Find where the given text appears and provide that cell's center as (X, Y) coordinate. 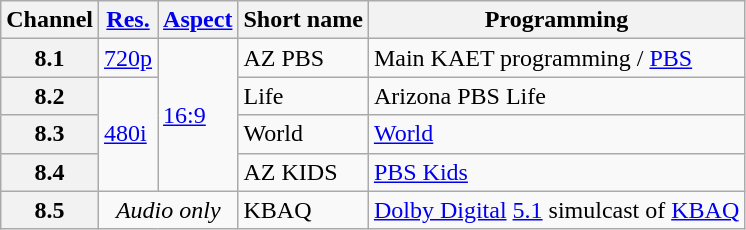
480i (128, 134)
PBS Kids (556, 172)
8.4 (50, 172)
Res. (128, 20)
8.2 (50, 96)
AZ PBS (303, 58)
Dolby Digital 5.1 simulcast of KBAQ (556, 210)
AZ KIDS (303, 172)
8.1 (50, 58)
8.3 (50, 134)
Arizona PBS Life (556, 96)
8.5 (50, 210)
Short name (303, 20)
Aspect (198, 20)
720p (128, 58)
Main KAET programming / PBS (556, 58)
Programming (556, 20)
Life (303, 96)
Audio only (168, 210)
16:9 (198, 115)
KBAQ (303, 210)
Channel (50, 20)
